Scan for the cell matching the given text and deliver its (x, y) coordinate at center. 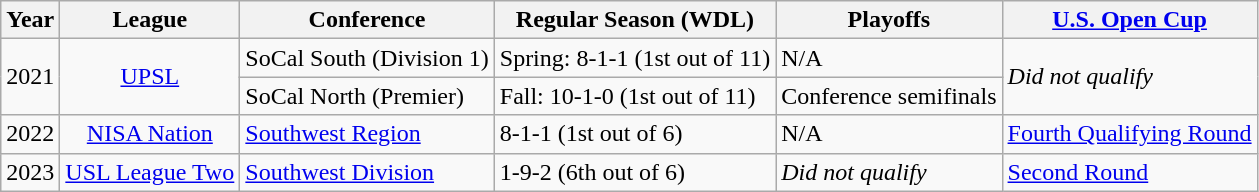
1-9-2 (6th out of 6) (634, 172)
Southwest Division (367, 172)
Spring: 8-1-1 (1st out of 11) (634, 58)
2023 (30, 172)
Conference (367, 20)
Playoffs (889, 20)
Fall: 10-1-0 (1st out of 11) (634, 96)
NISA Nation (150, 134)
8-1-1 (1st out of 6) (634, 134)
Second Round (1130, 172)
U.S. Open Cup (1130, 20)
SoCal South (Division 1) (367, 58)
League (150, 20)
UPSL (150, 77)
Fourth Qualifying Round (1130, 134)
SoCal North (Premier) (367, 96)
Conference semifinals (889, 96)
Year (30, 20)
USL League Two (150, 172)
Southwest Region (367, 134)
Regular Season (WDL) (634, 20)
2022 (30, 134)
2021 (30, 77)
